Search for the cell housing the specified text and yield its (x, y) center coordinate. 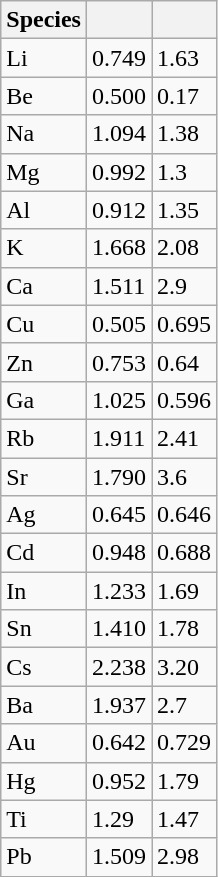
K (44, 248)
0.695 (184, 324)
0.912 (118, 210)
1.79 (184, 781)
Be (44, 96)
Cs (44, 667)
0.753 (118, 362)
2.7 (184, 705)
1.094 (118, 134)
2.41 (184, 438)
Au (44, 743)
0.646 (184, 515)
Species (44, 20)
0.505 (118, 324)
0.749 (118, 58)
1.025 (118, 400)
1.3 (184, 172)
1.511 (118, 286)
Zn (44, 362)
0.948 (118, 553)
0.729 (184, 743)
Pb (44, 857)
In (44, 591)
1.911 (118, 438)
1.233 (118, 591)
1.35 (184, 210)
Li (44, 58)
Ga (44, 400)
1.410 (118, 629)
0.952 (118, 781)
2.9 (184, 286)
Ag (44, 515)
Sn (44, 629)
1.790 (118, 477)
0.500 (118, 96)
0.642 (118, 743)
1.509 (118, 857)
1.668 (118, 248)
Na (44, 134)
3.6 (184, 477)
0.992 (118, 172)
Ba (44, 705)
1.63 (184, 58)
Hg (44, 781)
Mg (44, 172)
1.29 (118, 819)
1.47 (184, 819)
1.78 (184, 629)
1.69 (184, 591)
Al (44, 210)
Cd (44, 553)
Ca (44, 286)
1.937 (118, 705)
0.645 (118, 515)
Sr (44, 477)
0.688 (184, 553)
0.64 (184, 362)
0.17 (184, 96)
2.98 (184, 857)
0.596 (184, 400)
1.38 (184, 134)
Rb (44, 438)
3.20 (184, 667)
Ti (44, 819)
2.238 (118, 667)
Cu (44, 324)
2.08 (184, 248)
